Return the (x, y) coordinate for the center point of the cell that contains the specified text.  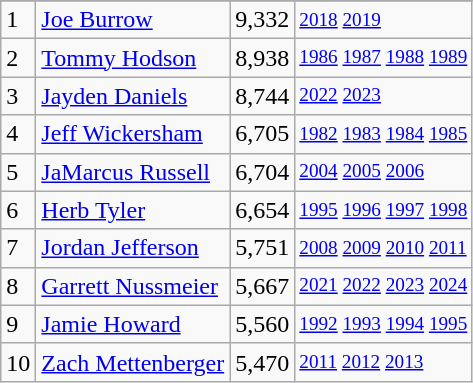
8,938 (262, 58)
8 (18, 286)
2022 2023 (384, 96)
Tommy Hodson (133, 58)
2021 2022 2023 2024 (384, 286)
6,654 (262, 210)
1986 1987 1988 1989 (384, 58)
1992 1993 1994 1995 (384, 324)
8,744 (262, 96)
4 (18, 134)
5,667 (262, 286)
2 (18, 58)
9 (18, 324)
1995 1996 1997 1998 (384, 210)
1982 1983 1984 1985 (384, 134)
6,704 (262, 172)
6,705 (262, 134)
Garrett Nussmeier (133, 286)
Jordan Jefferson (133, 248)
10 (18, 362)
6 (18, 210)
Joe Burrow (133, 20)
Jeff Wickersham (133, 134)
5 (18, 172)
3 (18, 96)
Herb Tyler (133, 210)
2018 2019 (384, 20)
1 (18, 20)
2011 2012 2013 (384, 362)
Jayden Daniels (133, 96)
JaMarcus Russell (133, 172)
2004 2005 2006 (384, 172)
9,332 (262, 20)
Jamie Howard (133, 324)
7 (18, 248)
5,751 (262, 248)
5,470 (262, 362)
5,560 (262, 324)
2008 2009 2010 2011 (384, 248)
Zach Mettenberger (133, 362)
